Search for the cell housing the specified text and yield its (x, y) center coordinate. 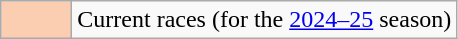
Current races (for the 2024–25 season) (264, 20)
